Determine the (X, Y) coordinate at the center of the cell enclosing the given text.  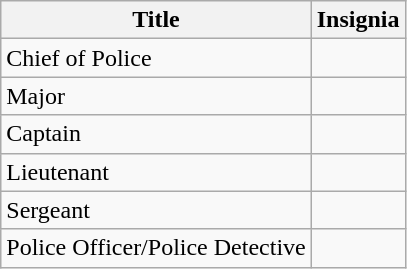
Captain (156, 134)
Chief of Police (156, 58)
Sergeant (156, 210)
Lieutenant (156, 172)
Police Officer/Police Detective (156, 248)
Title (156, 20)
Insignia (358, 20)
Major (156, 96)
